Return the [x, y] coordinate for the center point of the cell that contains the specified text.  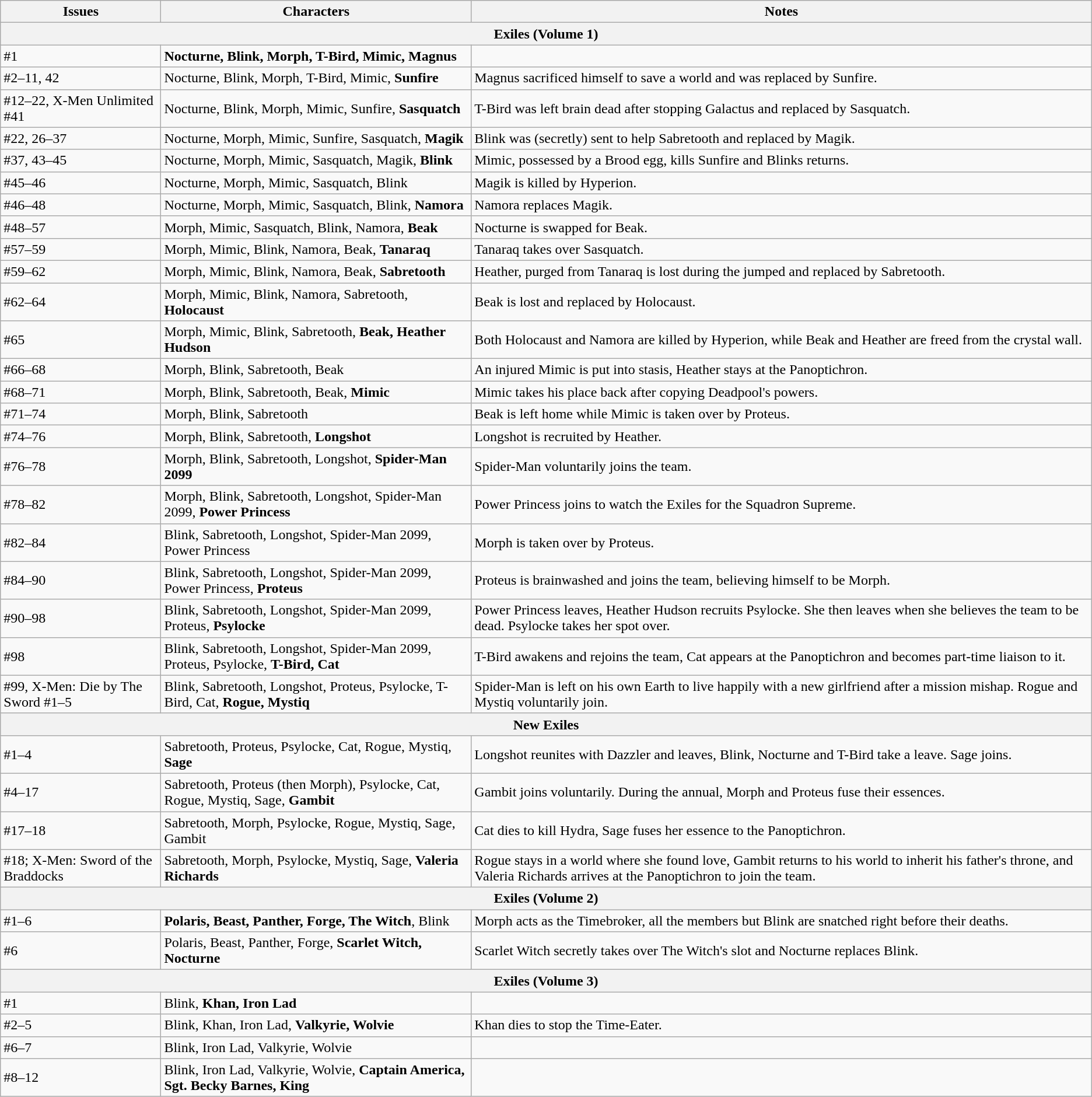
Morph, Mimic, Sasquatch, Blink, Namora, Beak [316, 227]
New Exiles [546, 724]
Sabretooth, Proteus (then Morph), Psylocke, Cat, Rogue, Mystiq, Sage, Gambit [316, 792]
#78–82 [80, 504]
Nocturne, Morph, Mimic, Sunfire, Sasquatch, Magik [316, 138]
#2–11, 42 [80, 78]
Blink, Iron Lad, Valkyrie, Wolvie [316, 1047]
Mimic takes his place back after copying Deadpool's powers. [782, 392]
Morph, Blink, Sabretooth, Beak, Mimic [316, 392]
Longshot reunites with Dazzler and leaves, Blink, Nocturne and T-Bird take a leave. Sage joins. [782, 754]
Blink was (secretly) sent to help Sabretooth and replaced by Magik. [782, 138]
Blink, Sabretooth, Longshot, Spider-Man 2099, Proteus, Psylocke, T-Bird, Cat [316, 656]
Both Holocaust and Namora are killed by Hyperion, while Beak and Heather are freed from the crystal wall. [782, 340]
Namora replaces Magik. [782, 205]
Scarlet Witch secretly takes over The Witch's slot and Nocturne replaces Blink. [782, 951]
#84–90 [80, 580]
Blink, Khan, Iron Lad, Valkyrie, Wolvie [316, 1025]
Blink, Iron Lad, Valkyrie, Wolvie, Captain America, Sgt. Becky Barnes, King [316, 1077]
#90–98 [80, 619]
#98 [80, 656]
Polaris, Beast, Panther, Forge, The Witch, Blink [316, 921]
Blink, Sabretooth, Longshot, Spider-Man 2099, Proteus, Psylocke [316, 619]
Morph, Blink, Sabretooth, Longshot, Spider-Man 2099, Power Princess [316, 504]
Nocturne, Morph, Mimic, Sasquatch, Blink, Namora [316, 205]
An injured Mimic is put into stasis, Heather stays at the Panoptichron. [782, 370]
#62–64 [80, 301]
Morph is taken over by Proteus. [782, 543]
Morph, Mimic, Blink, Namora, Beak, Tanaraq [316, 249]
Magik is killed by Hyperion. [782, 183]
Power Princess joins to watch the Exiles for the Squadron Supreme. [782, 504]
#65 [80, 340]
#99, X-Men: Die by The Sword #1–5 [80, 694]
#68–71 [80, 392]
Nocturne, Blink, Morph, T-Bird, Mimic, Magnus [316, 56]
Heather, purged from Tanaraq is lost during the jumped and replaced by Sabretooth. [782, 271]
Spider-Man voluntarily joins the team. [782, 467]
Polaris, Beast, Panther, Forge, Scarlet Witch, Nocturne [316, 951]
Beak is lost and replaced by Holocaust. [782, 301]
#74–76 [80, 436]
Morph, Blink, Sabretooth, Longshot, Spider-Man 2099 [316, 467]
Cat dies to kill Hydra, Sage fuses her essence to the Panoptichron. [782, 830]
#4–17 [80, 792]
Sabretooth, Morph, Psylocke, Rogue, Mystiq, Sage, Gambit [316, 830]
Sabretooth, Proteus, Psylocke, Cat, Rogue, Mystiq, Sage [316, 754]
#8–12 [80, 1077]
Nocturne, Morph, Mimic, Sasquatch, Magik, Blink [316, 160]
#12–22, X-Men Unlimited #41 [80, 109]
Khan dies to stop the Time-Eater. [782, 1025]
Longshot is recruited by Heather. [782, 436]
Spider-Man is left on his own Earth to live happily with a new girlfriend after a mission mishap. Rogue and Mystiq voluntarily join. [782, 694]
Morph, Blink, Sabretooth, Beak [316, 370]
Exiles (Volume 1) [546, 34]
#76–78 [80, 467]
T-Bird was left brain dead after stopping Galactus and replaced by Sasquatch. [782, 109]
Nocturne is swapped for Beak. [782, 227]
#37, 43–45 [80, 160]
Mimic, possessed by a Brood egg, kills Sunfire and Blinks returns. [782, 160]
#22, 26–37 [80, 138]
Issues [80, 12]
Nocturne, Morph, Mimic, Sasquatch, Blink [316, 183]
Gambit joins voluntarily. During the annual, Morph and Proteus fuse their essences. [782, 792]
Exiles (Volume 2) [546, 899]
Exiles (Volume 3) [546, 981]
Nocturne, Blink, Morph, Mimic, Sunfire, Sasquatch [316, 109]
Morph, Mimic, Blink, Sabretooth, Beak, Heather Hudson [316, 340]
Tanaraq takes over Sasquatch. [782, 249]
Morph, Mimic, Blink, Namora, Sabretooth, Holocaust [316, 301]
#6 [80, 951]
Characters [316, 12]
Beak is left home while Mimic is taken over by Proteus. [782, 414]
#71–74 [80, 414]
Morph acts as the Timebroker, all the members but Blink are snatched right before their deaths. [782, 921]
#1–4 [80, 754]
Morph, Blink, Sabretooth, Longshot [316, 436]
#82–84 [80, 543]
Blink, Sabretooth, Longshot, Spider-Man 2099, Power Princess [316, 543]
#2–5 [80, 1025]
Morph, Mimic, Blink, Namora, Beak, Sabretooth [316, 271]
#46–48 [80, 205]
#45–46 [80, 183]
T-Bird awakens and rejoins the team, Cat appears at the Panoptichron and becomes part-time liaison to it. [782, 656]
Sabretooth, Morph, Psylocke, Mystiq, Sage, Valeria Richards [316, 868]
#6–7 [80, 1047]
#18; X-Men: Sword of the Braddocks [80, 868]
#57–59 [80, 249]
#66–68 [80, 370]
#59–62 [80, 271]
#48–57 [80, 227]
Magnus sacrificed himself to save a world and was replaced by Sunfire. [782, 78]
#1–6 [80, 921]
Nocturne, Blink, Morph, T-Bird, Mimic, Sunfire [316, 78]
Notes [782, 12]
#17–18 [80, 830]
Blink, Khan, Iron Lad [316, 1003]
Morph, Blink, Sabretooth [316, 414]
Blink, Sabretooth, Longshot, Proteus, Psylocke, T-Bird, Cat, Rogue, Mystiq [316, 694]
Proteus is brainwashed and joins the team, believing himself to be Morph. [782, 580]
Blink, Sabretooth, Longshot, Spider-Man 2099, Power Princess, Proteus [316, 580]
Power Princess leaves, Heather Hudson recruits Psylocke. She then leaves when she believes the team to be dead. Psylocke takes her spot over. [782, 619]
